For the text-containing cell, return its midpoint in [x, y] coordinate format. 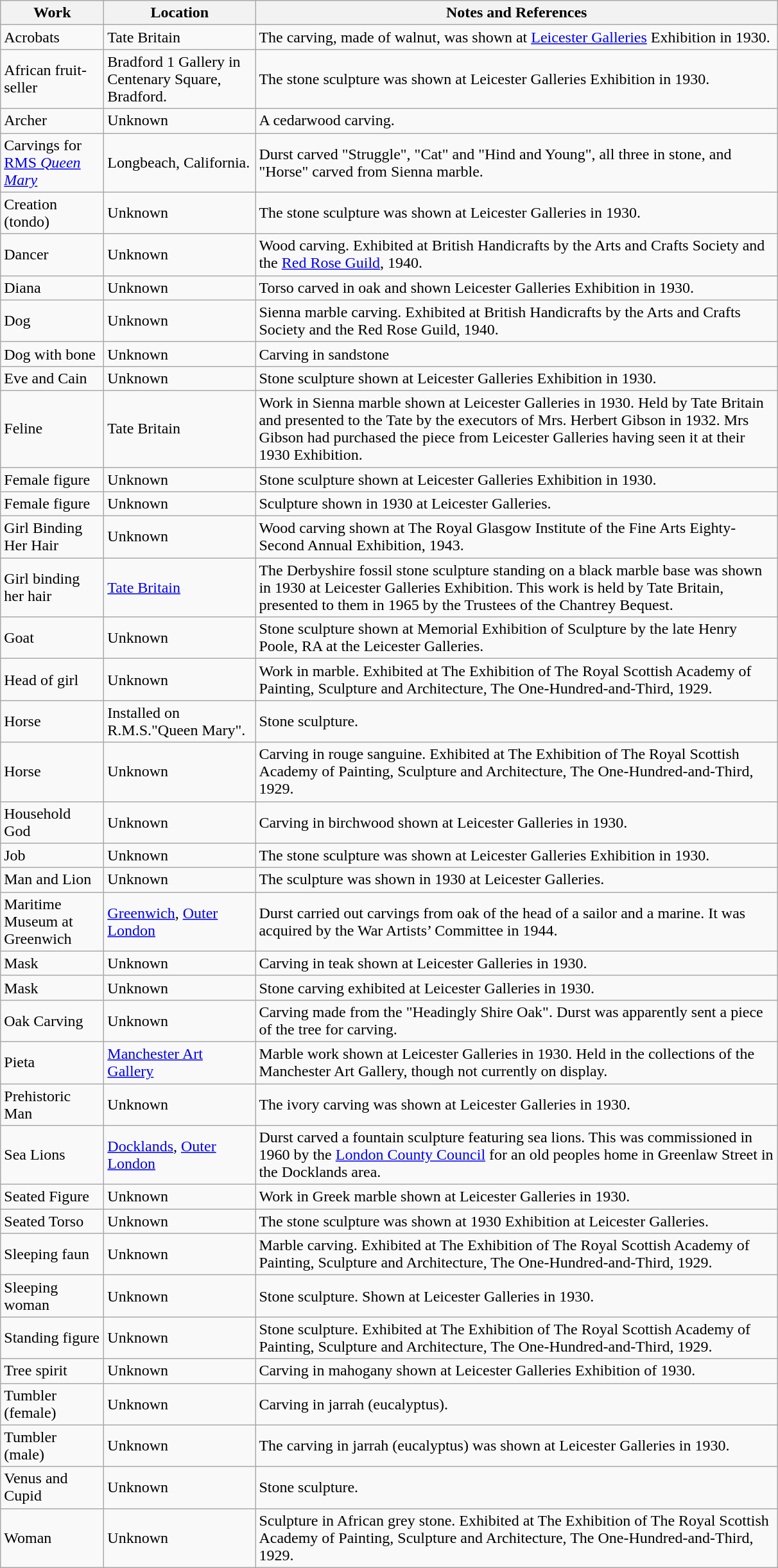
Household God [53, 822]
Pieta [53, 1062]
Longbeach, California. [180, 162]
Seated Figure [53, 1197]
Sleeping woman [53, 1296]
The carving in jarrah (eucalyptus) was shown at Leicester Galleries in 1930. [517, 1446]
Eve and Cain [53, 378]
The ivory carving was shown at Leicester Galleries in 1930. [517, 1104]
Manchester Art Gallery [180, 1062]
Acrobats [53, 37]
Job [53, 855]
Carving in jarrah (eucalyptus). [517, 1404]
Work in Greek marble shown at Leicester Galleries in 1930. [517, 1197]
Torso carved in oak and shown Leicester Galleries Exhibition in 1930. [517, 288]
Man and Lion [53, 880]
Stone sculpture shown at Memorial Exhibition of Sculpture by the late Henry Poole, RA at the Leicester Galleries. [517, 638]
Stone carving exhibited at Leicester Galleries in 1930. [517, 988]
Carving in sandstone [517, 354]
The stone sculpture was shown at 1930 Exhibition at Leicester Galleries. [517, 1221]
Wood carving. Exhibited at British Handicrafts by the Arts and Crafts Society and the Red Rose Guild, 1940. [517, 254]
Marble carving. Exhibited at The Exhibition of The Royal Scottish Academy of Painting, Sculpture and Architecture, The One-Hundred-and-Third, 1929. [517, 1255]
Venus and Cupid [53, 1487]
Sculpture shown in 1930 at Leicester Galleries. [517, 504]
The carving, made of walnut, was shown at Leicester Galleries Exhibition in 1930. [517, 37]
Carving in teak shown at Leicester Galleries in 1930. [517, 963]
Feline [53, 429]
Girl Binding Her Hair [53, 537]
Marble work shown at Leicester Galleries in 1930. Held in the collections of the Manchester Art Gallery, though not currently on display. [517, 1062]
Notes and References [517, 13]
Docklands, Outer London [180, 1155]
Dog [53, 321]
Stone sculpture. Exhibited at The Exhibition of The Royal Scottish Academy of Painting, Sculpture and Architecture, The One-Hundred-and-Third, 1929. [517, 1338]
Tumbler (female) [53, 1404]
Durst carved "Struggle", "Cat" and "Hind and Young", all three in stone, and "Horse" carved from Sienna marble. [517, 162]
Sea Lions [53, 1155]
Location [180, 13]
Woman [53, 1538]
Creation (tondo) [53, 213]
Work in marble. Exhibited at The Exhibition of The Royal Scottish Academy of Painting, Sculpture and Architecture, The One-Hundred-and-Third, 1929. [517, 679]
Stone sculpture. Shown at Leicester Galleries in 1930. [517, 1296]
Installed on R.M.S."Queen Mary". [180, 722]
Tree spirit [53, 1371]
Standing figure [53, 1338]
Diana [53, 288]
Head of girl [53, 679]
Carving in mahogany shown at Leicester Galleries Exhibition of 1930. [517, 1371]
Dog with bone [53, 354]
Maritime Museum at Greenwich [53, 921]
Sienna marble carving. Exhibited at British Handicrafts by the Arts and Crafts Society and the Red Rose Guild, 1940. [517, 321]
Work [53, 13]
Girl binding her hair [53, 588]
Greenwich, Outer London [180, 921]
The stone sculpture was shown at Leicester Galleries in 1930. [517, 213]
Seated Torso [53, 1221]
Goat [53, 638]
Wood carving shown at The Royal Glasgow Institute of the Fine Arts Eighty-Second Annual Exhibition, 1943. [517, 537]
Dancer [53, 254]
Oak Carving [53, 1021]
Archer [53, 121]
The sculpture was shown in 1930 at Leicester Galleries. [517, 880]
Prehistoric Man [53, 1104]
Carving made from the "Headingly Shire Oak". Durst was apparently sent a piece of the tree for carving. [517, 1021]
Carvings for RMS Queen Mary [53, 162]
A cedarwood carving. [517, 121]
African fruit-seller [53, 79]
Sleeping faun [53, 1255]
Carving in birchwood shown at Leicester Galleries in 1930. [517, 822]
Bradford 1 Gallery in Centenary Square, Bradford. [180, 79]
Durst carried out carvings from oak of the head of a sailor and a marine. It was acquired by the War Artists’ Committee in 1944. [517, 921]
Tumbler (male) [53, 1446]
